Locate the cell with the specified text and output its (X, Y) center coordinate. 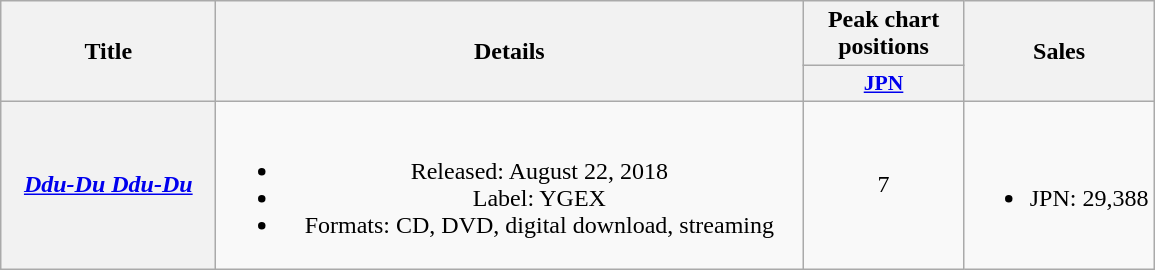
7 (884, 184)
Details (510, 52)
Sales (1059, 52)
Released: August 22, 2018Label: YGEXFormats: CD, DVD, digital download, streaming (510, 184)
JPN: 29,388 (1059, 184)
JPN (884, 84)
Peak chartpositions (884, 34)
Title (108, 52)
Ddu-Du Ddu-Du (108, 184)
